Locate the cell with the specified text and output its [x, y] center coordinate. 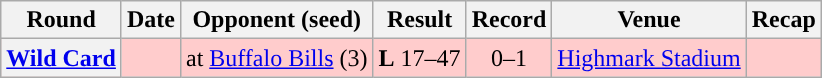
Date [150, 20]
at Buffalo Bills (3) [276, 58]
Recap [784, 20]
0–1 [509, 58]
Venue [649, 20]
Wild Card [62, 58]
Result [420, 20]
Round [62, 20]
Record [509, 20]
Highmark Stadium [649, 58]
L 17–47 [420, 58]
Opponent (seed) [276, 20]
